Extract the [X, Y] coordinate from the center of the cell holding the provided text.  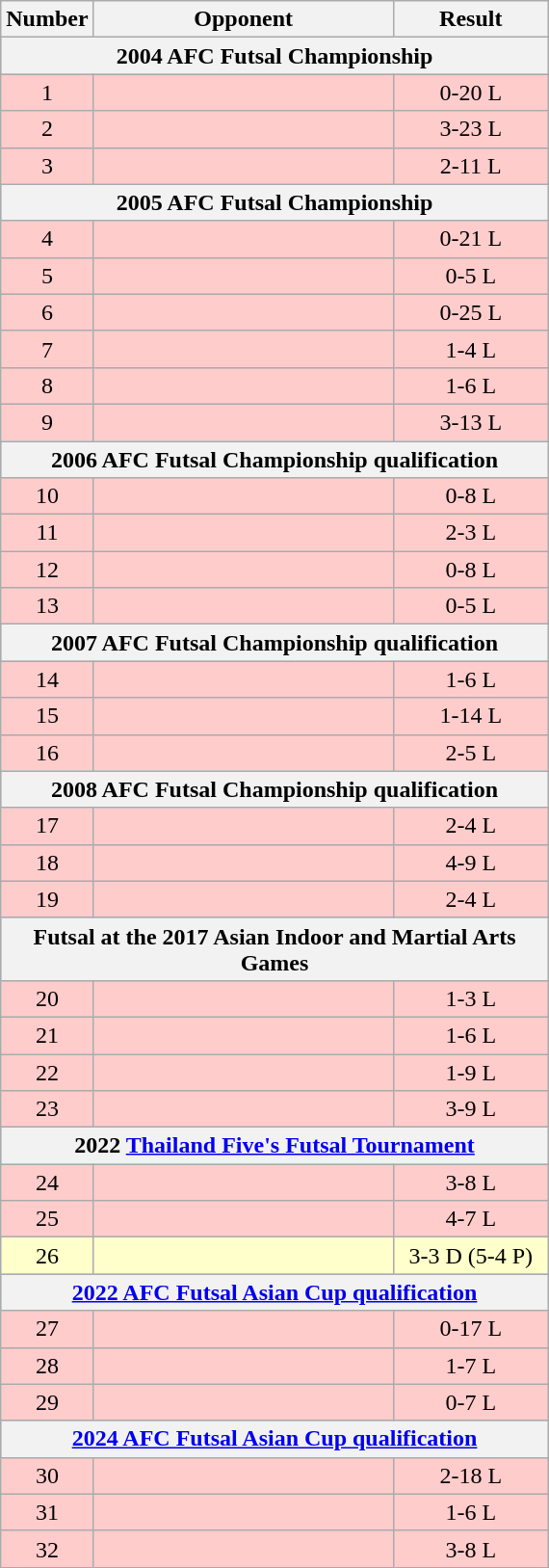
Result [470, 19]
7 [47, 349]
1-9 L [470, 1073]
2022 AFC Futsal Asian Cup qualification [275, 1292]
19 [47, 899]
1-14 L [470, 716]
1-4 L [470, 349]
0-21 L [470, 239]
10 [47, 496]
0-7 L [470, 1402]
2008 AFC Futsal Championship qualification [275, 789]
13 [47, 606]
4 [47, 239]
3-13 L [470, 422]
24 [47, 1183]
3-3 D (5-4 P) [470, 1256]
2024 AFC Futsal Asian Cup qualification [275, 1439]
12 [47, 570]
20 [47, 998]
16 [47, 753]
2006 AFC Futsal Championship qualification [275, 460]
0-25 L [470, 312]
1 [47, 93]
31 [47, 1512]
Opponent [243, 19]
2004 AFC Futsal Championship [275, 56]
3-23 L [470, 129]
8 [47, 385]
29 [47, 1402]
9 [47, 422]
30 [47, 1475]
15 [47, 716]
14 [47, 679]
2005 AFC Futsal Championship [275, 202]
2-5 L [470, 753]
2-18 L [470, 1475]
1-3 L [470, 998]
6 [47, 312]
28 [47, 1366]
17 [47, 826]
Futsal at the 2017 Asian Indoor and Martial Arts Games [275, 948]
3 [47, 166]
2-3 L [470, 533]
32 [47, 1549]
21 [47, 1035]
4-9 L [470, 863]
0-17 L [470, 1329]
25 [47, 1219]
27 [47, 1329]
2022 Thailand Five's Futsal Tournament [275, 1146]
2007 AFC Futsal Championship qualification [275, 643]
22 [47, 1073]
18 [47, 863]
11 [47, 533]
3-9 L [470, 1109]
26 [47, 1256]
2-11 L [470, 166]
4-7 L [470, 1219]
0-20 L [470, 93]
5 [47, 276]
Number [47, 19]
2 [47, 129]
23 [47, 1109]
1-7 L [470, 1366]
